Pinpoint the cell where the given text exists, returning its (x, y) midpoint coordinate. 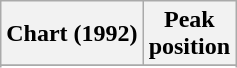
Peakposition (189, 34)
Chart (1992) (72, 34)
